From the cell containing the given text, extract its center point as [X, Y] coordinate. 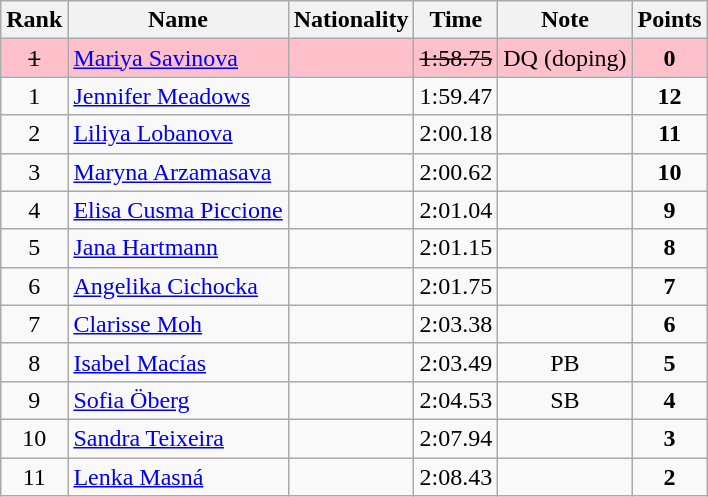
Clarisse Moh [178, 324]
Liliya Lobanova [178, 134]
Mariya Savinova [178, 58]
Name [178, 20]
1:58.75 [456, 58]
12 [670, 96]
2:01.04 [456, 210]
Note [565, 20]
Angelika Cichocka [178, 286]
DQ (doping) [565, 58]
Jana Hartmann [178, 248]
Sofia Öberg [178, 400]
Maryna Arzamasava [178, 172]
1:59.47 [456, 96]
2:01.75 [456, 286]
2:08.43 [456, 477]
Isabel Macías [178, 362]
Elisa Cusma Piccione [178, 210]
2:03.49 [456, 362]
Lenka Masná [178, 477]
2:07.94 [456, 438]
2:01.15 [456, 248]
Jennifer Meadows [178, 96]
2:00.18 [456, 134]
Points [670, 20]
Nationality [351, 20]
PB [565, 362]
SB [565, 400]
Time [456, 20]
0 [670, 58]
Sandra Teixeira [178, 438]
Rank [34, 20]
2:04.53 [456, 400]
2:03.38 [456, 324]
2:00.62 [456, 172]
